Detect which cell encompasses the target text, then output its [x, y] center coordinate. 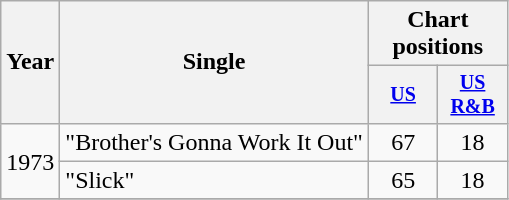
65 [402, 180]
"Slick" [214, 180]
Year [30, 62]
67 [402, 142]
1973 [30, 161]
USR&B [472, 94]
US [402, 94]
Chart positions [438, 34]
"Brother's Gonna Work It Out" [214, 142]
Single [214, 62]
